For the text-containing cell, return its midpoint in [X, Y] coordinate format. 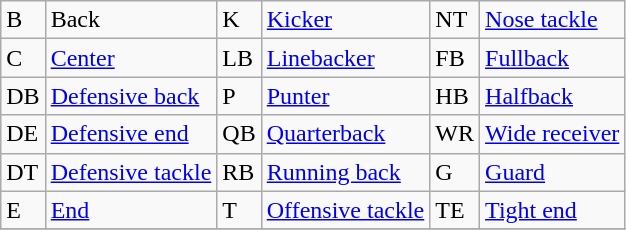
End [131, 210]
Kicker [346, 20]
E [23, 210]
Fullback [552, 58]
G [455, 172]
Tight end [552, 210]
Center [131, 58]
NT [455, 20]
Wide receiver [552, 134]
B [23, 20]
Punter [346, 96]
Running back [346, 172]
Offensive tackle [346, 210]
Defensive tackle [131, 172]
DT [23, 172]
Linebacker [346, 58]
HB [455, 96]
Guard [552, 172]
DB [23, 96]
Halfback [552, 96]
Defensive back [131, 96]
QB [239, 134]
DE [23, 134]
TE [455, 210]
P [239, 96]
T [239, 210]
Quarterback [346, 134]
Defensive end [131, 134]
K [239, 20]
LB [239, 58]
Nose tackle [552, 20]
RB [239, 172]
Back [131, 20]
WR [455, 134]
C [23, 58]
FB [455, 58]
